For the text-containing cell, return its midpoint in [X, Y] coordinate format. 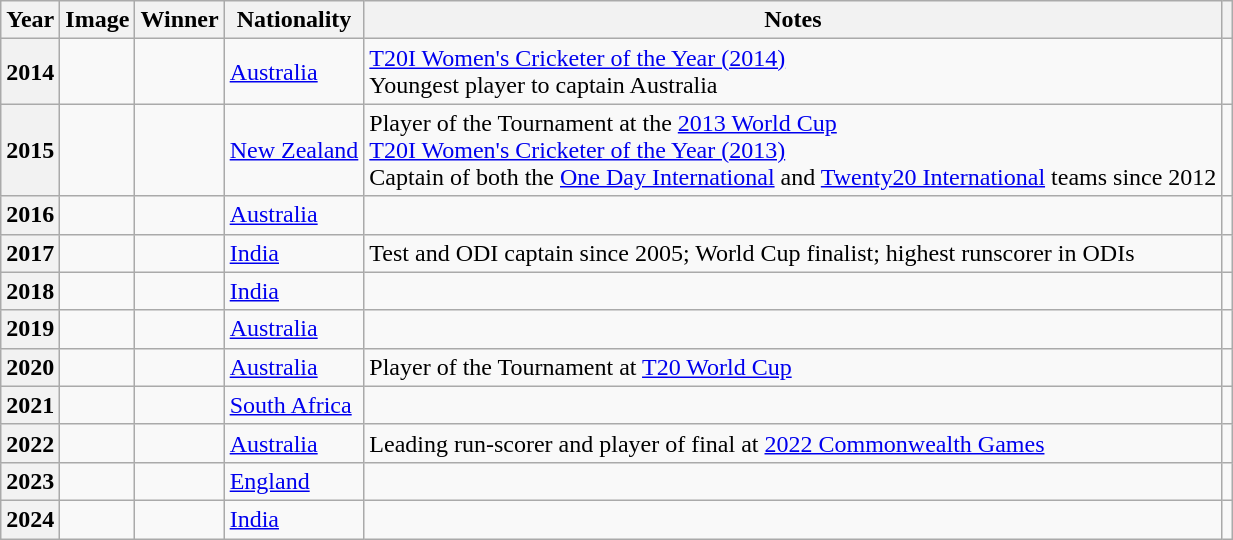
2019 [30, 329]
Winner [180, 20]
2016 [30, 215]
Image [98, 20]
England [294, 481]
2023 [30, 481]
Leading run-scorer and player of final at 2022 Commonwealth Games [793, 443]
2015 [30, 150]
Player of the Tournament at T20 World Cup [793, 367]
Test and ODI captain since 2005; World Cup finalist; highest runscorer in ODIs [793, 253]
New Zealand [294, 150]
2014 [30, 72]
South Africa [294, 405]
T20I Women's Cricketer of the Year (2014)Youngest player to captain Australia [793, 72]
2018 [30, 291]
2017 [30, 253]
2021 [30, 405]
Notes [793, 20]
2024 [30, 519]
2022 [30, 443]
2020 [30, 367]
Nationality [294, 20]
Year [30, 20]
